Output the (x, y) coordinate of the center of the cell containing the given text.  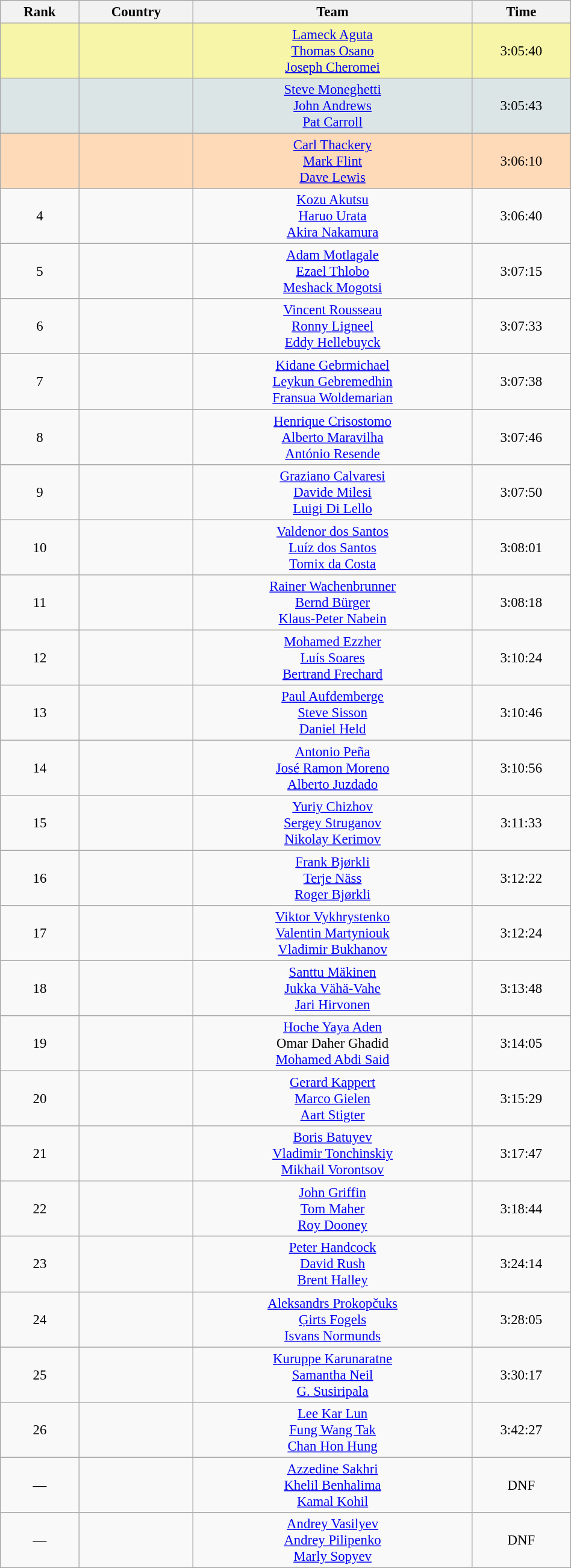
16 (40, 878)
Kuruppe KarunaratneSamantha NeilG. Susiripala (332, 1375)
Rank (40, 12)
3:10:24 (521, 658)
Mohamed EzzherLuís SoaresBertrand Frechard (332, 658)
Henrique CrisostomoAlberto MaravilhaAntónio Resende (332, 437)
9 (40, 492)
3:18:44 (521, 1209)
Country (136, 12)
5 (40, 272)
Team (332, 12)
3:05:43 (521, 106)
Steve MoneghettiJohn AndrewsPat Carroll (332, 106)
John GriffinTom MaherRoy Dooney (332, 1209)
22 (40, 1209)
3:17:47 (521, 1154)
13 (40, 713)
7 (40, 382)
21 (40, 1154)
3:07:46 (521, 437)
24 (40, 1319)
3:12:24 (521, 933)
3:28:05 (521, 1319)
Kozu AkutsuHaruo UrataAkira Nakamura (332, 216)
Valdenor dos SantosLuíz dos SantosTomix da Costa (332, 547)
Rainer WachenbrunnerBernd BürgerKlaus-Peter Nabein (332, 602)
3:14:05 (521, 1044)
25 (40, 1375)
11 (40, 602)
3:24:14 (521, 1265)
Adam MotlagaleEzael ThloboMeshack Mogotsi (332, 272)
Lee Kar LunFung Wang TakChan Hon Hung (332, 1430)
3:08:01 (521, 547)
18 (40, 989)
3:12:22 (521, 878)
6 (40, 326)
3:42:27 (521, 1430)
3:05:40 (521, 51)
Vincent RousseauRonny LigneelEddy Hellebuyck (332, 326)
Kidane GebrmichaelLeykun GebremedhinFransua Woldemarian (332, 382)
3:06:10 (521, 161)
10 (40, 547)
Azzedine SakhriKhelil BenhalimaKamal Kohil (332, 1485)
Lameck AgutaThomas OsanoJoseph Cheromei (332, 51)
Graziano CalvaresiDavide MilesiLuigi Di Lello (332, 492)
3:07:50 (521, 492)
26 (40, 1430)
3:07:38 (521, 382)
19 (40, 1044)
8 (40, 437)
3:07:33 (521, 326)
3:08:18 (521, 602)
23 (40, 1265)
Frank BjørkliTerje NässRoger Bjørkli (332, 878)
3:11:33 (521, 823)
3:10:46 (521, 713)
15 (40, 823)
3:13:48 (521, 989)
3:30:17 (521, 1375)
Viktor VykhrystenkoValentin MartynioukVladimir Bukhanov (332, 933)
Antonio PeñaJosé Ramon MorenoAlberto Juzdado (332, 768)
Time (521, 12)
3:15:29 (521, 1099)
3:07:15 (521, 272)
14 (40, 768)
17 (40, 933)
20 (40, 1099)
4 (40, 216)
Carl ThackeryMark FlintDave Lewis (332, 161)
Yuriy ChizhovSergey StruganovNikolay Kerimov (332, 823)
3:06:40 (521, 216)
3:10:56 (521, 768)
Peter HandcockDavid RushBrent Halley (332, 1265)
Andrey VasilyevAndrey PilipenkoMarly Sopyev (332, 1540)
Santtu MäkinenJukka Vähä-VaheJari Hirvonen (332, 989)
Aleksandrs ProkopčuksĢirts FogelsIsvans Normunds (332, 1319)
12 (40, 658)
Boris BatuyevVladimir TonchinskiyMikhail Vorontsov (332, 1154)
Hoche Yaya AdenOmar Daher GhadidMohamed Abdi Said (332, 1044)
Paul AufdembergeSteve SissonDaniel Held (332, 713)
Gerard KappertMarco GielenAart Stigter (332, 1099)
